Return the [X, Y] coordinate for the center point of the cell that contains the specified text.  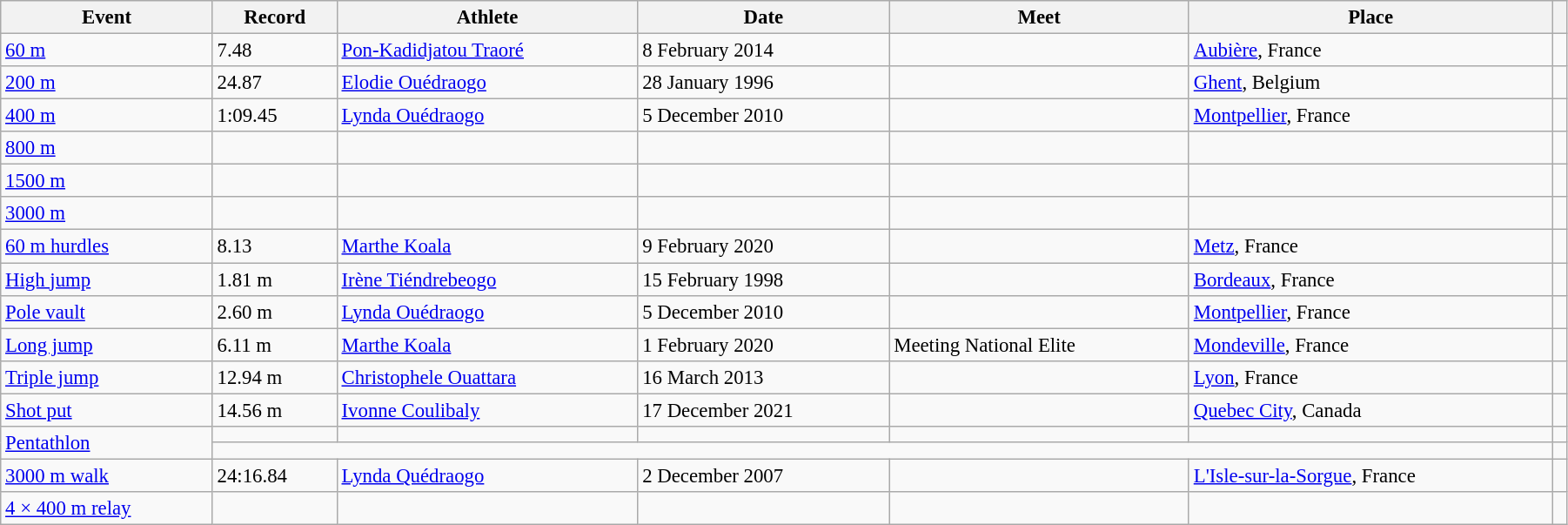
16 March 2013 [764, 377]
2 December 2007 [764, 475]
Meet [1039, 17]
Irène Tiéndrebeogo [487, 279]
4 × 400 m relay [107, 508]
12.94 m [275, 377]
Quebec City, Canada [1370, 410]
9 February 2020 [764, 246]
Athlete [487, 17]
High jump [107, 279]
Aubière, France [1370, 50]
3000 m [107, 213]
Date [764, 17]
Ivonne Coulibaly [487, 410]
24:16.84 [275, 475]
28 January 1996 [764, 83]
Pentathlon [107, 443]
24.87 [275, 83]
Shot put [107, 410]
Elodie Ouédraogo [487, 83]
800 m [107, 148]
6.11 m [275, 345]
14.56 m [275, 410]
Lynda Quédraogo [487, 475]
17 December 2021 [764, 410]
400 m [107, 116]
Long jump [107, 345]
Ghent, Belgium [1370, 83]
1500 m [107, 181]
7.48 [275, 50]
1:09.45 [275, 116]
L'Isle-sur-la-Sorgue, France [1370, 475]
Meeting National Elite [1039, 345]
Bordeaux, France [1370, 279]
60 m [107, 50]
Event [107, 17]
1 February 2020 [764, 345]
Metz, France [1370, 246]
Triple jump [107, 377]
3000 m walk [107, 475]
Christophele Ouattara [487, 377]
Pon-Kadidjatou Traoré [487, 50]
60 m hurdles [107, 246]
Record [275, 17]
200 m [107, 83]
Place [1370, 17]
8 February 2014 [764, 50]
1.81 m [275, 279]
15 February 1998 [764, 279]
2.60 m [275, 312]
Pole vault [107, 312]
Lyon, France [1370, 377]
Mondeville, France [1370, 345]
8.13 [275, 246]
